Determine the (x, y) coordinate at the center of the cell enclosing the given text.  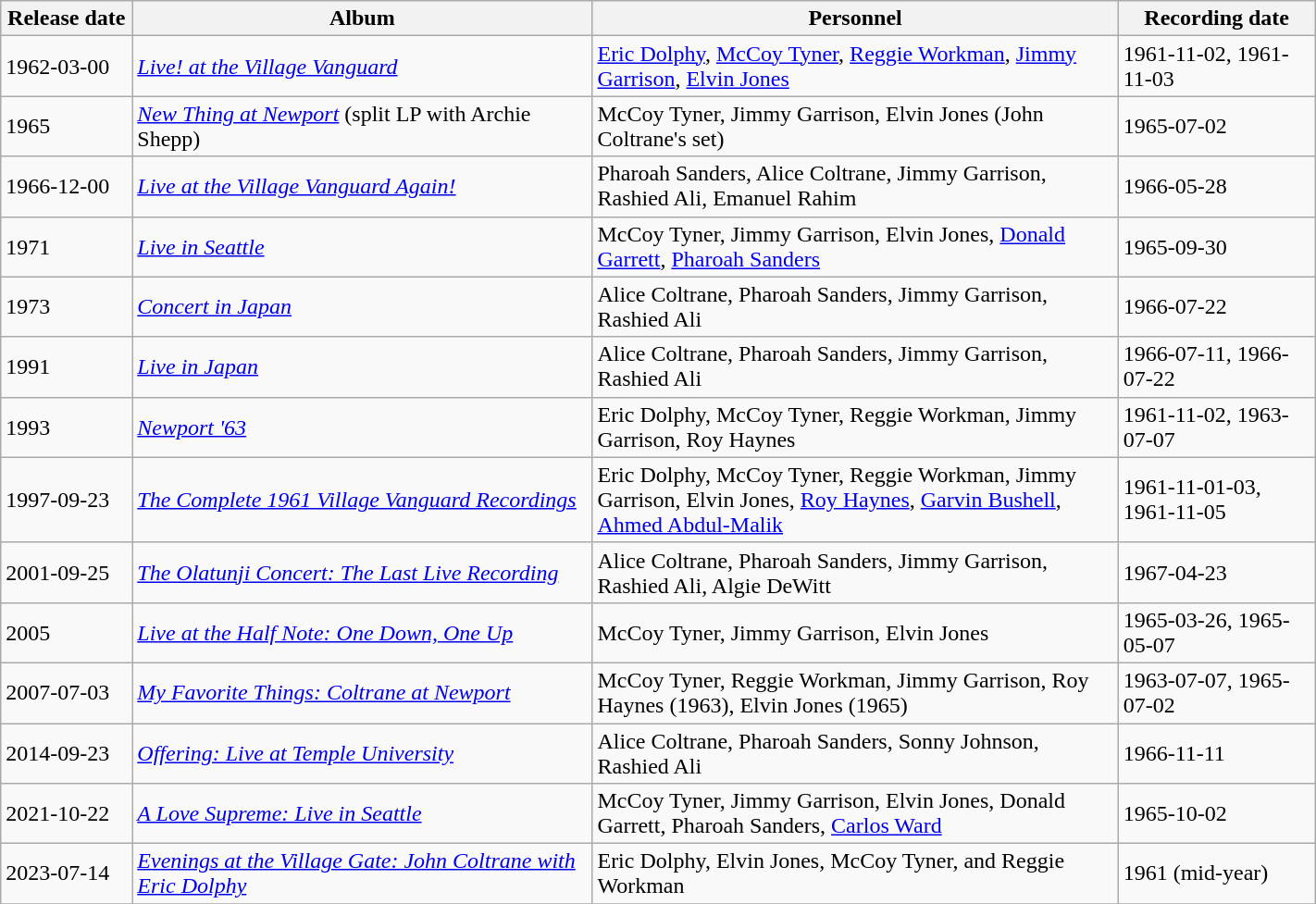
1966-05-28 (1216, 187)
2021-10-22 (67, 814)
Pharoah Sanders, Alice Coltrane, Jimmy Garrison, Rashied Ali, Emanuel Rahim (855, 187)
Recording date (1216, 19)
Alice Coltrane, Pharoah Sanders, Sonny Johnson, Rashied Ali (855, 753)
1966-11-11 (1216, 753)
New Thing at Newport (split LP with Archie Shepp) (363, 126)
1971 (67, 246)
2007-07-03 (67, 692)
1966-07-22 (1216, 307)
Concert in Japan (363, 307)
Release date (67, 19)
Live in Seattle (363, 246)
1966-07-11, 1966-07-22 (1216, 366)
1962-03-00 (67, 67)
McCoy Tyner, Jimmy Garrison, Elvin Jones, Donald Garrett, Pharoah Sanders (855, 246)
1963-07-07, 1965-07-02 (1216, 692)
1965-09-30 (1216, 246)
1965 (67, 126)
Eric Dolphy, Elvin Jones, McCoy Tyner, and Reggie Workman (855, 873)
The Complete 1961 Village Vanguard Recordings (363, 500)
Eric Dolphy, McCoy Tyner, Reggie Workman, Jimmy Garrison, Roy Haynes (855, 427)
2014-09-23 (67, 753)
1961-11-02, 1961-11-03 (1216, 67)
2005 (67, 633)
Album (363, 19)
1961-11-01-03, 1961-11-05 (1216, 500)
1993 (67, 427)
A Love Supreme: Live in Seattle (363, 814)
1966-12-00 (67, 187)
2023-07-14 (67, 873)
My Favorite Things: Coltrane at Newport (363, 692)
McCoy Tyner, Jimmy Garrison, Elvin Jones (John Coltrane's set) (855, 126)
Evenings at the Village Gate: John Coltrane with Eric Dolphy (363, 873)
Alice Coltrane, Pharoah Sanders, Jimmy Garrison, Rashied Ali, Algie DeWitt (855, 572)
1973 (67, 307)
McCoy Tyner, Jimmy Garrison, Elvin Jones (855, 633)
1961 (mid-year) (1216, 873)
McCoy Tyner, Jimmy Garrison, Elvin Jones, Donald Garrett, Pharoah Sanders, Carlos Ward (855, 814)
1965-03-26, 1965-05-07 (1216, 633)
Newport '63 (363, 427)
Live! at the Village Vanguard (363, 67)
Live in Japan (363, 366)
Offering: Live at Temple University (363, 753)
1965-07-02 (1216, 126)
Live at the Village Vanguard Again! (363, 187)
1991 (67, 366)
1965-10-02 (1216, 814)
1961-11-02, 1963-07-07 (1216, 427)
Personnel (855, 19)
1997-09-23 (67, 500)
McCoy Tyner, Reggie Workman, Jimmy Garrison, Roy Haynes (1963), Elvin Jones (1965) (855, 692)
Live at the Half Note: One Down, One Up (363, 633)
Eric Dolphy, McCoy Tyner, Reggie Workman, Jimmy Garrison, Elvin Jones, Roy Haynes, Garvin Bushell, Ahmed Abdul-Malik (855, 500)
2001-09-25 (67, 572)
1967-04-23 (1216, 572)
Eric Dolphy, McCoy Tyner, Reggie Workman, Jimmy Garrison, Elvin Jones (855, 67)
The Olatunji Concert: The Last Live Recording (363, 572)
